Capture the cell that displays the provided text and extract its (x, y) central coordinate. 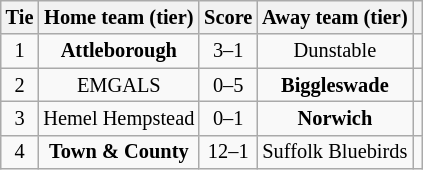
Suffolk Bluebirds (334, 152)
Dunstable (334, 51)
Home team (tier) (118, 17)
4 (20, 152)
0–1 (228, 118)
Score (228, 17)
Attleborough (118, 51)
Town & County (118, 152)
Biggleswade (334, 85)
3–1 (228, 51)
Hemel Hempstead (118, 118)
0–5 (228, 85)
2 (20, 85)
Norwich (334, 118)
1 (20, 51)
Tie (20, 17)
12–1 (228, 152)
EMGALS (118, 85)
3 (20, 118)
Away team (tier) (334, 17)
